Scan for the cell matching the given text and deliver its [x, y] coordinate at center. 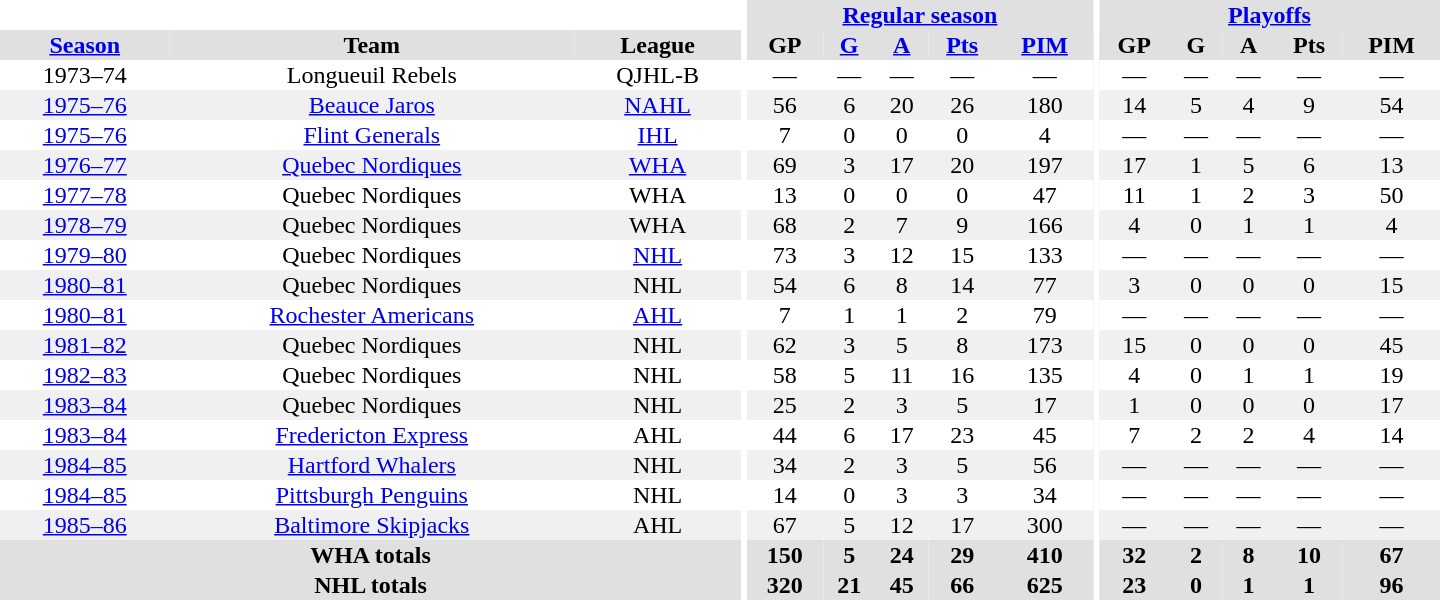
96 [1392, 585]
1973–74 [85, 75]
16 [962, 375]
19 [1392, 375]
300 [1044, 525]
32 [1134, 555]
Pittsburgh Penguins [372, 495]
Season [85, 45]
173 [1044, 345]
77 [1044, 285]
410 [1044, 555]
QJHL-B [658, 75]
WHA totals [370, 555]
26 [962, 105]
NHL totals [370, 585]
69 [785, 165]
29 [962, 555]
Longueuil Rebels [372, 75]
Flint Generals [372, 135]
1978–79 [85, 225]
66 [962, 585]
150 [785, 555]
44 [785, 435]
79 [1044, 315]
Baltimore Skipjacks [372, 525]
1985–86 [85, 525]
Regular season [920, 15]
197 [1044, 165]
62 [785, 345]
166 [1044, 225]
320 [785, 585]
Fredericton Express [372, 435]
10 [1309, 555]
47 [1044, 195]
21 [850, 585]
25 [785, 405]
625 [1044, 585]
1977–78 [85, 195]
Rochester Americans [372, 315]
133 [1044, 255]
IHL [658, 135]
180 [1044, 105]
58 [785, 375]
1982–83 [85, 375]
Team [372, 45]
1976–77 [85, 165]
League [658, 45]
68 [785, 225]
50 [1392, 195]
Beauce Jaros [372, 105]
24 [902, 555]
Playoffs [1270, 15]
73 [785, 255]
135 [1044, 375]
Hartford Whalers [372, 465]
1981–82 [85, 345]
NAHL [658, 105]
1979–80 [85, 255]
